Output the (x, y) coordinate of the center of the cell containing the given text.  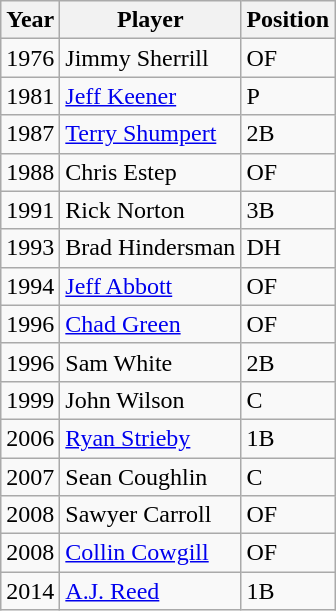
1987 (30, 134)
Rick Norton (150, 210)
Sawyer Carroll (150, 515)
1994 (30, 286)
DH (288, 248)
Jeff Abbott (150, 286)
P (288, 96)
Brad Hindersman (150, 248)
Position (288, 20)
2006 (30, 438)
Chris Estep (150, 172)
Jeff Keener (150, 96)
1999 (30, 400)
1976 (30, 58)
1993 (30, 248)
2007 (30, 477)
Player (150, 20)
Sam White (150, 362)
Collin Cowgill (150, 553)
John Wilson (150, 400)
2014 (30, 591)
A.J. Reed (150, 591)
Sean Coughlin (150, 477)
1991 (30, 210)
Terry Shumpert (150, 134)
3B (288, 210)
Year (30, 20)
Ryan Strieby (150, 438)
Jimmy Sherrill (150, 58)
Chad Green (150, 324)
1988 (30, 172)
1981 (30, 96)
